Locate the cell with the specified text and output its (x, y) center coordinate. 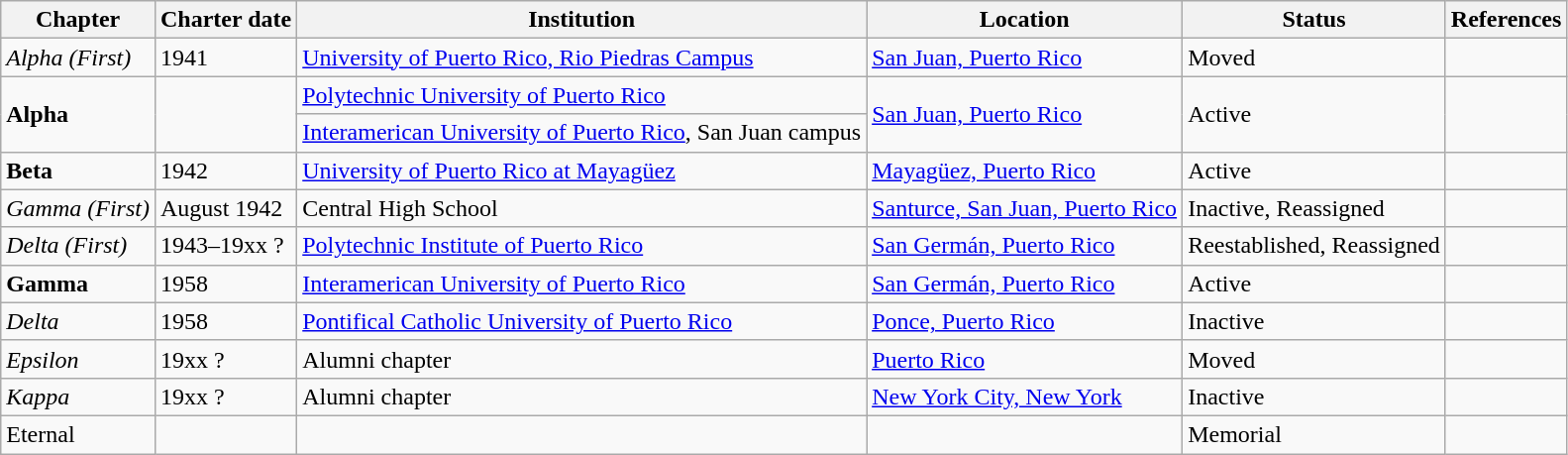
Delta (78, 321)
Alpha (First) (78, 57)
University of Puerto Rico at Mayagüez (582, 171)
Gamma (78, 284)
References (1506, 20)
1941 (226, 57)
Location (1024, 20)
Alpha (78, 114)
Delta (First) (78, 246)
Central High School (582, 208)
Pontifical Catholic University of Puerto Rico (582, 321)
Mayagüez, Puerto Rico (1024, 171)
Ponce, Puerto Rico (1024, 321)
1942 (226, 171)
Polytechnic University of Puerto Rico (582, 95)
August 1942 (226, 208)
Charter date (226, 20)
Interamerican University of Puerto Rico (582, 284)
Kappa (78, 397)
Epsilon (78, 359)
Reestablished, Reassigned (1314, 246)
Beta (78, 171)
Eternal (78, 434)
New York City, New York (1024, 397)
Memorial (1314, 434)
University of Puerto Rico, Rio Piedras Campus (582, 57)
Chapter (78, 20)
Puerto Rico (1024, 359)
Gamma (First) (78, 208)
Institution (582, 20)
1943–19xx ? (226, 246)
Status (1314, 20)
Interamerican University of Puerto Rico, San Juan campus (582, 133)
Santurce, San Juan, Puerto Rico (1024, 208)
Polytechnic Institute of Puerto Rico (582, 246)
Inactive, Reassigned (1314, 208)
